Detect which cell encompasses the target text, then output its [X, Y] center coordinate. 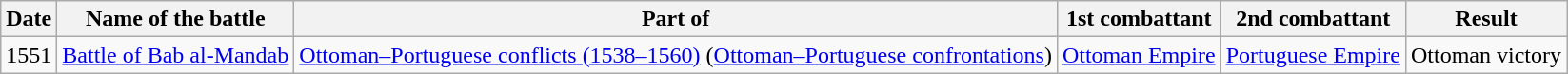
Date [29, 19]
Name of the battle [175, 19]
1551 [29, 55]
Battle of Bab al-Mandab [175, 55]
Ottoman–Portuguese conflicts (1538–1560) (Ottoman–Portuguese confrontations) [676, 55]
1st combattant [1139, 19]
Ottoman victory [1485, 55]
Ottoman Empire [1139, 55]
Part of [676, 19]
Result [1485, 19]
Portuguese Empire [1313, 55]
2nd combattant [1313, 19]
